Pinpoint the cell where the given text exists, returning its [x, y] midpoint coordinate. 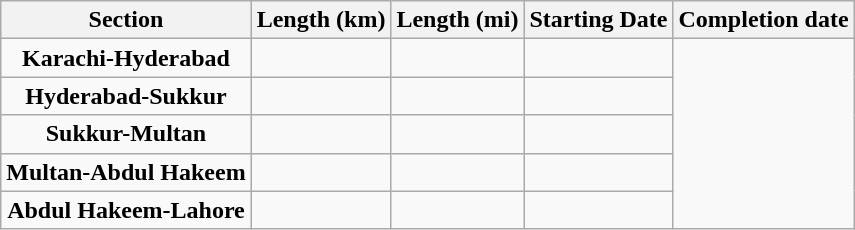
Completion date [764, 20]
Karachi-Hyderabad [126, 58]
Abdul Hakeem-Lahore [126, 210]
Length (km) [321, 20]
Hyderabad-Sukkur [126, 96]
Sukkur-Multan [126, 134]
Section [126, 20]
Length (mi) [458, 20]
Starting Date [598, 20]
Multan-Abdul Hakeem [126, 172]
